Detect which cell encompasses the target text, then output its (x, y) center coordinate. 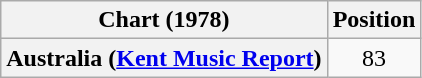
83 (374, 58)
Australia (Kent Music Report) (164, 58)
Position (374, 20)
Chart (1978) (164, 20)
